Search for the cell housing the specified text and yield its [x, y] center coordinate. 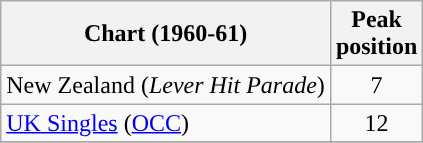
New Zealand (Lever Hit Parade) [166, 85]
Peakposition [376, 34]
UK Singles (OCC) [166, 123]
Chart (1960-61) [166, 34]
7 [376, 85]
12 [376, 123]
